Capture the cell that displays the provided text and extract its (X, Y) central coordinate. 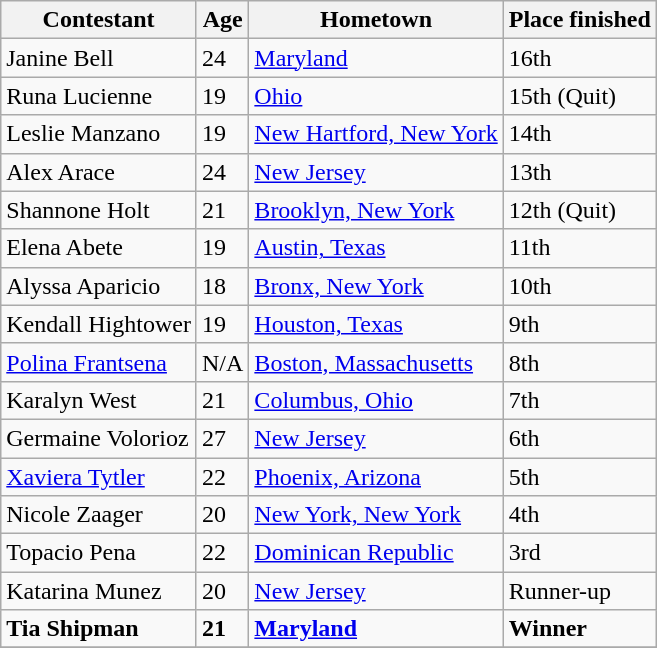
7th (580, 400)
Runner-up (580, 591)
Janine Bell (99, 58)
15th (Quit) (580, 96)
Houston, Texas (376, 324)
6th (580, 438)
Austin, Texas (376, 248)
Brooklyn, New York (376, 210)
Shannone Holt (99, 210)
27 (222, 438)
Age (222, 20)
16th (580, 58)
New Hartford, New York (376, 134)
New York, New York (376, 515)
Elena Abete (99, 248)
Contestant (99, 20)
13th (580, 172)
5th (580, 477)
Karalyn West (99, 400)
12th (Quit) (580, 210)
Dominican Republic (376, 553)
11th (580, 248)
8th (580, 362)
Katarina Munez (99, 591)
Xaviera Tytler (99, 477)
9th (580, 324)
Runa Lucienne (99, 96)
Alyssa Aparicio (99, 286)
Boston, Massachusetts (376, 362)
Place finished (580, 20)
Leslie Manzano (99, 134)
18 (222, 286)
3rd (580, 553)
Alex Arace (99, 172)
Tia Shipman (99, 629)
N/A (222, 362)
4th (580, 515)
Germaine Volorioz (99, 438)
Kendall Hightower (99, 324)
Nicole Zaager (99, 515)
Columbus, Ohio (376, 400)
Hometown (376, 20)
Ohio (376, 96)
Bronx, New York (376, 286)
Winner (580, 629)
Polina Frantsena (99, 362)
10th (580, 286)
14th (580, 134)
Topacio Pena (99, 553)
Phoenix, Arizona (376, 477)
